Capture the cell that displays the provided text and extract its (x, y) central coordinate. 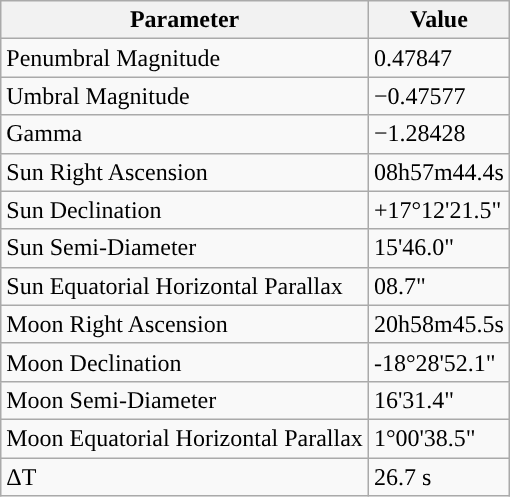
Moon Semi-Diameter (185, 400)
15'46.0" (438, 248)
Value (438, 20)
Gamma (185, 134)
+17°12'21.5" (438, 210)
Sun Equatorial Horizontal Parallax (185, 286)
Sun Right Ascension (185, 172)
−0.47577 (438, 96)
16'31.4" (438, 400)
−1.28428 (438, 134)
Sun Semi-Diameter (185, 248)
1°00'38.5" (438, 438)
Moon Right Ascension (185, 324)
Parameter (185, 20)
26.7 s (438, 477)
Penumbral Magnitude (185, 58)
0.47847 (438, 58)
Moon Declination (185, 362)
20h58m45.5s (438, 324)
ΔT (185, 477)
08h57m44.4s (438, 172)
-18°28'52.1" (438, 362)
Sun Declination (185, 210)
Moon Equatorial Horizontal Parallax (185, 438)
Umbral Magnitude (185, 96)
08.7" (438, 286)
